Determine the [X, Y] coordinate at the center of the cell enclosing the given text.  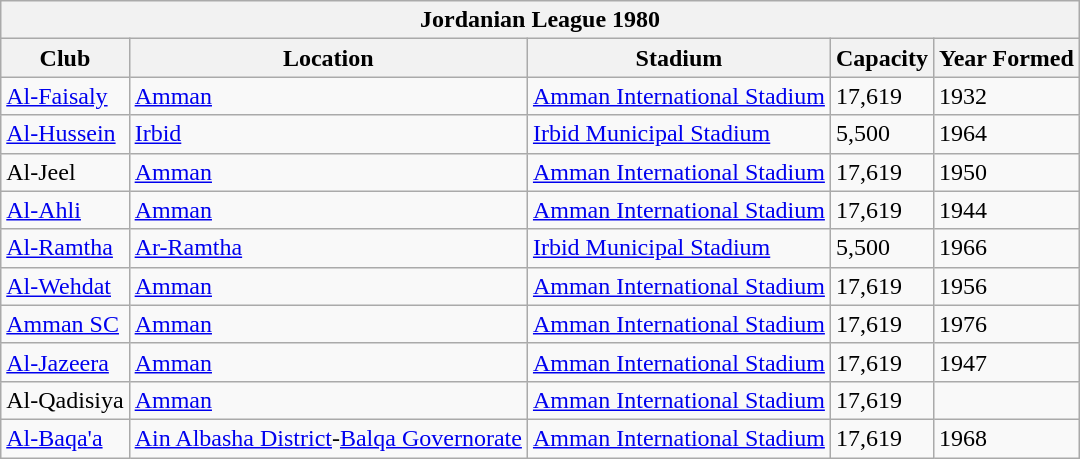
1944 [1006, 210]
Capacity [882, 58]
1932 [1006, 96]
1964 [1006, 134]
Al-Qadisiya [65, 400]
1947 [1006, 362]
1956 [1006, 286]
Ar-Ramtha [328, 248]
Al-Jazeera [65, 362]
Club [65, 58]
Year Formed [1006, 58]
Al-Wehdat [65, 286]
Al-Faisaly [65, 96]
Jordanian League 1980 [540, 20]
1968 [1006, 438]
1976 [1006, 324]
Al-Hussein [65, 134]
Al-Ahli [65, 210]
Al-Baqa'a [65, 438]
Al-Ramtha [65, 248]
Irbid [328, 134]
1950 [1006, 172]
Location [328, 58]
Stadium [678, 58]
Ain Albasha District-Balqa Governorate [328, 438]
Amman SC [65, 324]
1966 [1006, 248]
Al-Jeel [65, 172]
